Scan for the cell matching the given text and deliver its [x, y] coordinate at center. 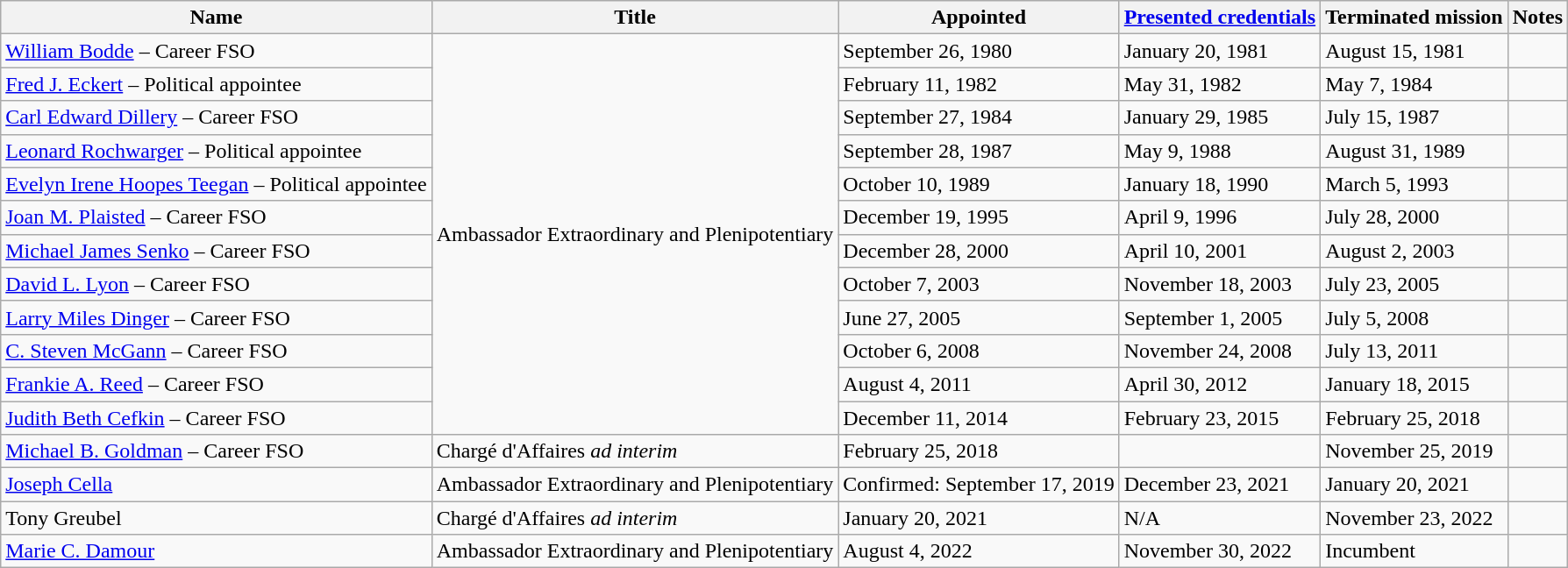
April 9, 1996 [1219, 217]
May 7, 1984 [1415, 84]
David L. Lyon – Career FSO [216, 284]
Notes [1537, 18]
N/A [1219, 518]
November 23, 2022 [1415, 518]
Incumbent [1415, 551]
January 29, 1985 [1219, 117]
Michael B. Goldman – Career FSO [216, 451]
August 4, 2022 [979, 551]
September 27, 1984 [979, 117]
August 31, 1989 [1415, 151]
August 15, 1981 [1415, 51]
Joseph Cella [216, 485]
July 23, 2005 [1415, 284]
Judith Beth Cefkin – Career FSO [216, 418]
Michael James Senko – Career FSO [216, 251]
July 15, 1987 [1415, 117]
November 30, 2022 [1219, 551]
Leonard Rochwarger – Political appointee [216, 151]
April 30, 2012 [1219, 384]
November 25, 2019 [1415, 451]
December 28, 2000 [979, 251]
May 31, 1982 [1219, 84]
William Bodde – Career FSO [216, 51]
July 13, 2011 [1415, 351]
November 24, 2008 [1219, 351]
January 18, 1990 [1219, 184]
Title [635, 18]
Frankie A. Reed – Career FSO [216, 384]
March 5, 1993 [1415, 184]
December 23, 2021 [1219, 485]
Name [216, 18]
C. Steven McGann – Career FSO [216, 351]
September 26, 1980 [979, 51]
October 10, 1989 [979, 184]
September 28, 1987 [979, 151]
June 27, 2005 [979, 317]
December 11, 2014 [979, 418]
August 4, 2011 [979, 384]
December 19, 1995 [979, 217]
August 2, 2003 [1415, 251]
October 6, 2008 [979, 351]
January 20, 1981 [1219, 51]
Confirmed: September 17, 2019 [979, 485]
Evelyn Irene Hoopes Teegan – Political appointee [216, 184]
Tony Greubel [216, 518]
Appointed [979, 18]
Terminated mission [1415, 18]
Presented credentials [1219, 18]
Marie C. Damour [216, 551]
May 9, 1988 [1219, 151]
November 18, 2003 [1219, 284]
July 28, 2000 [1415, 217]
Larry Miles Dinger – Career FSO [216, 317]
October 7, 2003 [979, 284]
February 23, 2015 [1219, 418]
Carl Edward Dillery – Career FSO [216, 117]
September 1, 2005 [1219, 317]
January 18, 2015 [1415, 384]
April 10, 2001 [1219, 251]
Fred J. Eckert – Political appointee [216, 84]
Joan M. Plaisted – Career FSO [216, 217]
July 5, 2008 [1415, 317]
February 11, 1982 [979, 84]
